From the cell containing the given text, extract its center point as [x, y] coordinate. 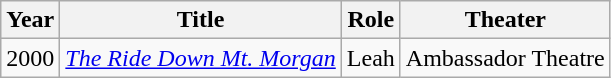
2000 [30, 58]
Year [30, 20]
Role [370, 20]
Leah [370, 58]
Ambassador Theatre [505, 58]
The Ride Down Mt. Morgan [200, 58]
Theater [505, 20]
Title [200, 20]
